Output the (x, y) coordinate of the center of the cell containing the given text.  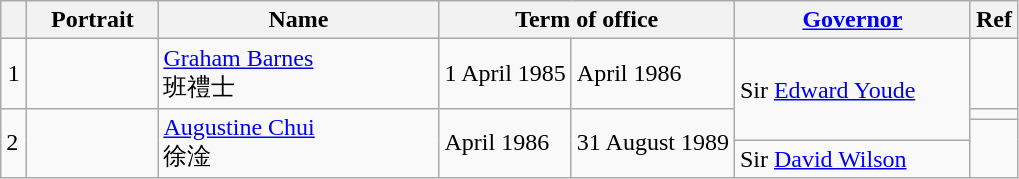
1 (14, 74)
Ref (994, 20)
Sir David Wilson (852, 159)
Sir Edward Youde (852, 90)
1 April 1985 (505, 74)
Governor (852, 20)
Term of office (586, 20)
31 August 1989 (652, 143)
Portrait (92, 20)
Augustine Chui徐淦 (298, 143)
Graham Barnes班禮士 (298, 74)
Name (298, 20)
2 (14, 143)
